Identify which cell holds the provided text, then report its (X, Y) central coordinate. 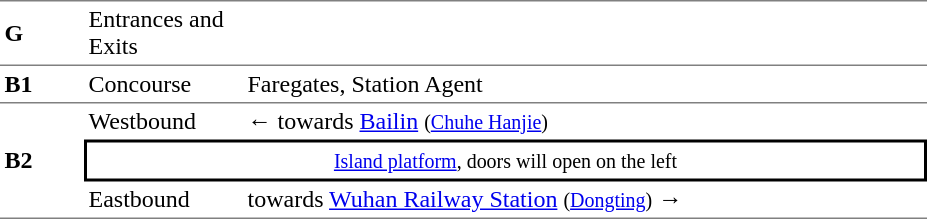
Concourse (164, 83)
Faregates, Station Agent (585, 83)
Entrances and Exits (164, 32)
G (42, 32)
Westbound (164, 121)
B2 (42, 160)
Island platform, doors will open on the left (506, 161)
← towards Bailin (Chuhe Hanjie) (585, 121)
B1 (42, 83)
